Identify which cell holds the provided text, then report its [x, y] central coordinate. 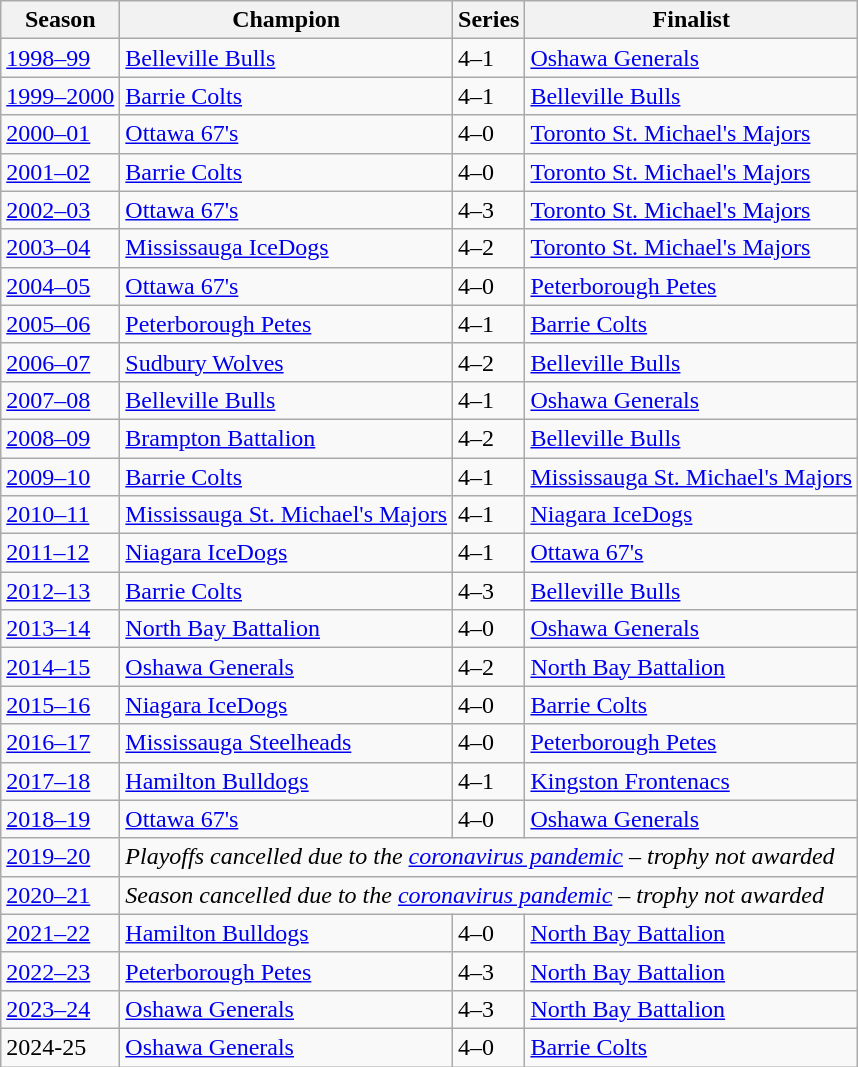
2012–13 [60, 591]
2007–08 [60, 400]
2014–15 [60, 667]
2004–05 [60, 286]
Sudbury Wolves [286, 362]
2002–03 [60, 210]
2019–20 [60, 857]
1999–2000 [60, 96]
2016–17 [60, 743]
2018–19 [60, 819]
2005–06 [60, 324]
Season [60, 20]
Mississauga IceDogs [286, 248]
2022–23 [60, 971]
1998–99 [60, 58]
2015–16 [60, 705]
Champion [286, 20]
2006–07 [60, 362]
2008–09 [60, 438]
2000–01 [60, 134]
Brampton Battalion [286, 438]
2009–10 [60, 477]
Finalist [692, 20]
2024-25 [60, 1047]
2001–02 [60, 172]
2011–12 [60, 553]
Mississauga Steelheads [286, 743]
Playoffs cancelled due to the coronavirus pandemic – trophy not awarded [489, 857]
2023–24 [60, 1009]
2017–18 [60, 781]
2010–11 [60, 515]
2020–21 [60, 895]
Series [489, 20]
Season cancelled due to the coronavirus pandemic – trophy not awarded [489, 895]
2021–22 [60, 933]
2013–14 [60, 629]
Kingston Frontenacs [692, 781]
2003–04 [60, 248]
